Return the [x, y] coordinate for the center point of the cell that contains the specified text.  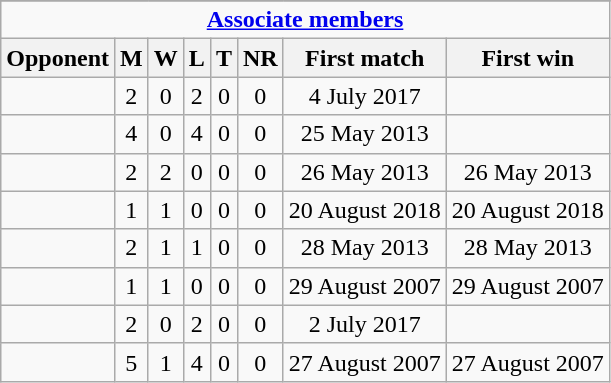
W [166, 58]
T [224, 58]
NR [260, 58]
First match [364, 58]
M [132, 58]
4 July 2017 [364, 96]
First win [528, 58]
5 [132, 362]
Associate members [306, 20]
L [196, 58]
2 July 2017 [364, 324]
Opponent [58, 58]
25 May 2013 [364, 134]
